Find where the given text appears and provide that cell's center as (x, y) coordinate. 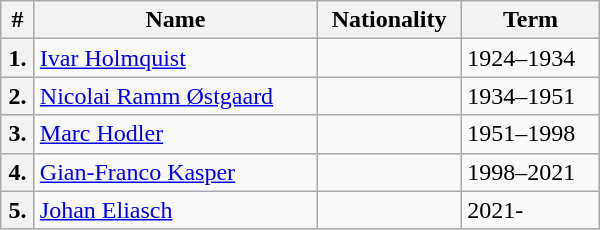
Johan Eliasch (175, 210)
Name (175, 20)
2021- (531, 210)
2. (18, 96)
# (18, 20)
1. (18, 58)
5. (18, 210)
3. (18, 134)
Nationality (388, 20)
1998–2021 (531, 172)
Term (531, 20)
Marc Hodler (175, 134)
1924–1934 (531, 58)
1951–1998 (531, 134)
4. (18, 172)
Gian-Franco Kasper (175, 172)
Ivar Holmquist (175, 58)
Nicolai Ramm Østgaard (175, 96)
1934–1951 (531, 96)
